Find where the given text appears and provide that cell's center as [X, Y] coordinate. 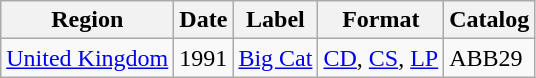
ABB29 [490, 58]
CD, CS, LP [381, 58]
1991 [204, 58]
Catalog [490, 20]
Label [276, 20]
Format [381, 20]
Region [88, 20]
United Kingdom [88, 58]
Big Cat [276, 58]
Date [204, 20]
